Output the [x, y] coordinate of the center of the cell containing the given text.  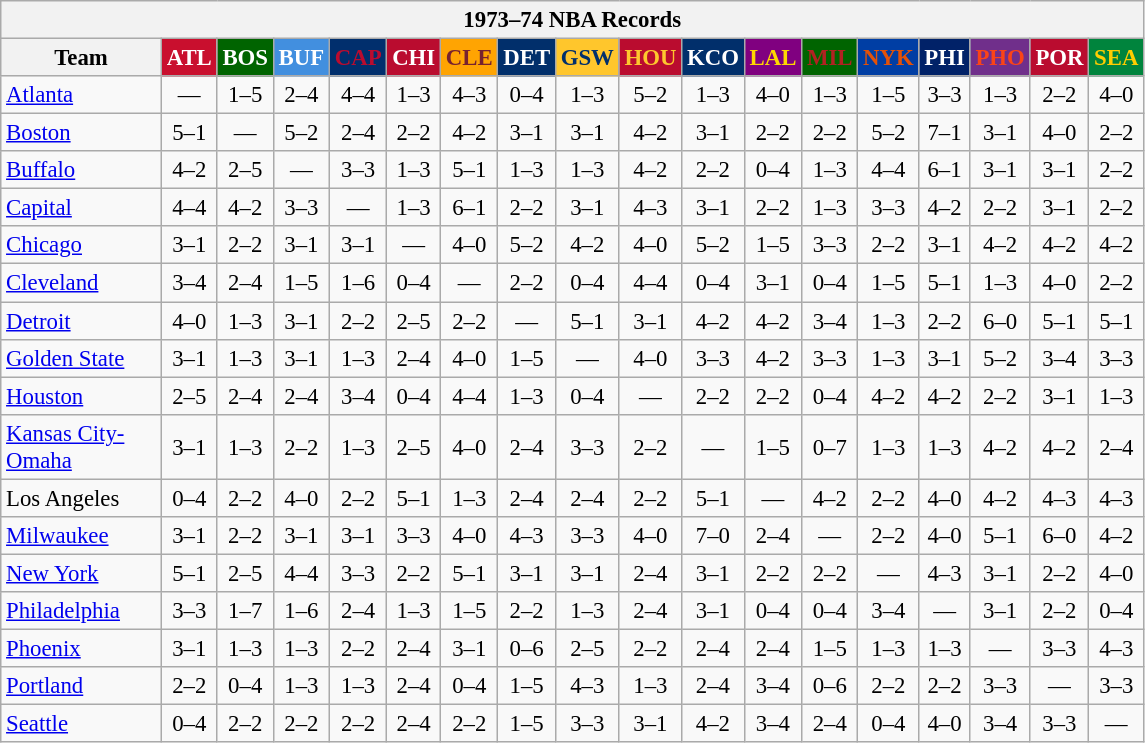
0–7 [830, 446]
HOU [650, 58]
Los Angeles [82, 498]
Capital [82, 208]
Milwaukee [82, 536]
Buffalo [82, 170]
Chicago [82, 245]
Team [82, 58]
Houston [82, 396]
KCO [714, 58]
Boston [82, 133]
1973–74 NBA Records [572, 20]
LAL [772, 58]
CHI [414, 58]
CLE [470, 58]
Philadelphia [82, 611]
BOS [245, 58]
Cleveland [82, 283]
BUF [301, 58]
CAP [358, 58]
SEA [1116, 58]
ATL [189, 58]
New York [82, 573]
POR [1060, 58]
Atlanta [82, 95]
Detroit [82, 321]
DET [526, 58]
7–0 [714, 536]
Phoenix [82, 648]
NYK [888, 58]
MIL [830, 58]
Seattle [82, 724]
PHI [944, 58]
Kansas City-Omaha [82, 446]
Portland [82, 686]
PHO [1000, 58]
1–7 [245, 611]
7–1 [944, 133]
GSW [587, 58]
Golden State [82, 358]
